From the cell containing the given text, extract its center point as [X, Y] coordinate. 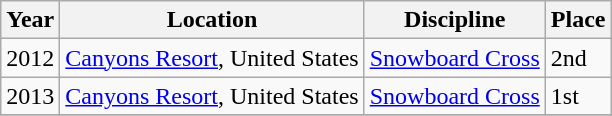
2012 [30, 58]
Place [578, 20]
1st [578, 96]
2013 [30, 96]
Year [30, 20]
2nd [578, 58]
Discipline [454, 20]
Location [212, 20]
